Search for the cell housing the specified text and yield its [X, Y] center coordinate. 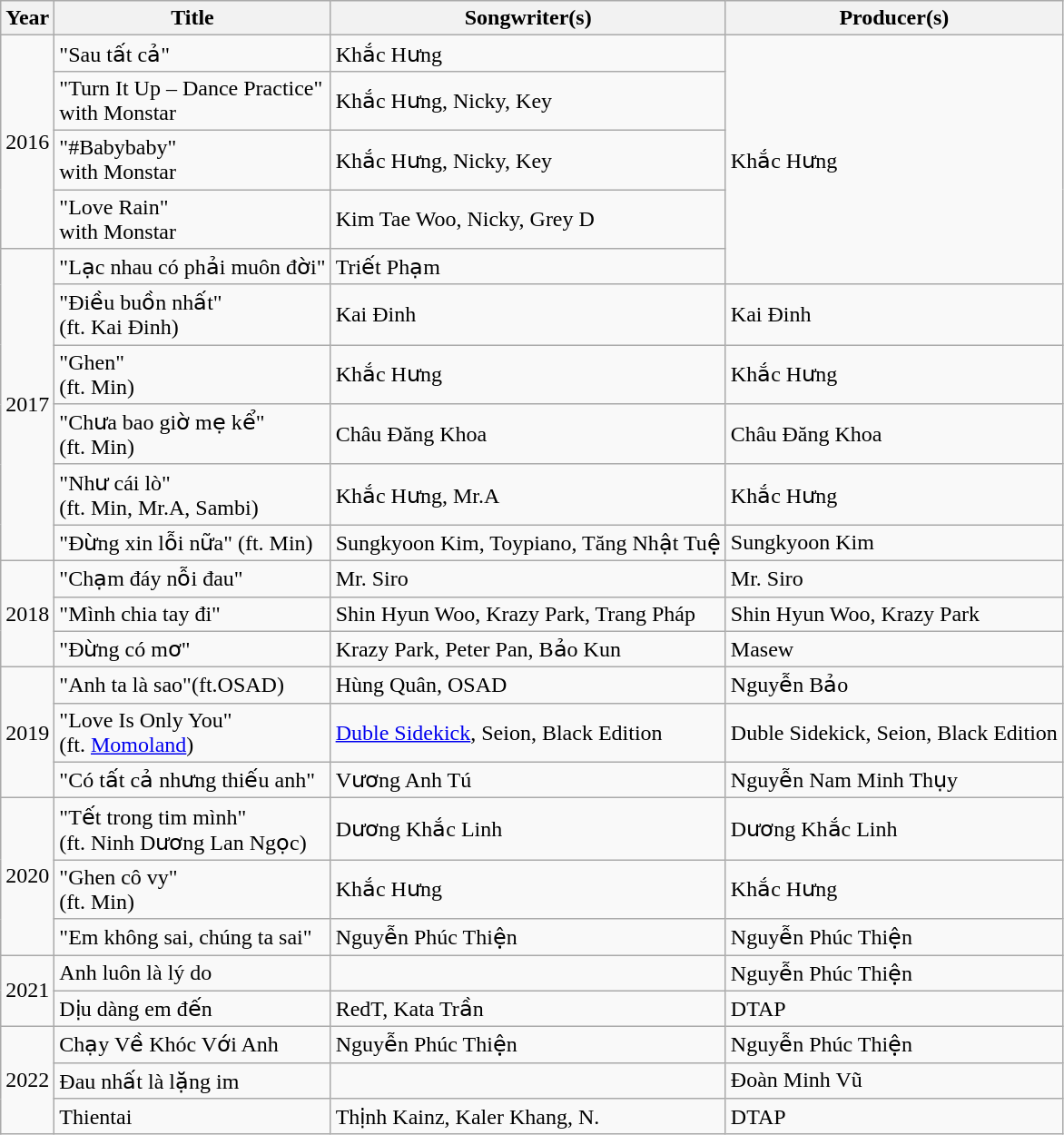
"Ghen"(ft. Min) [192, 374]
"Như cái lò"(ft. Min, Mr.A, Sambi) [192, 494]
Đoàn Minh Vũ [893, 1081]
Title [192, 18]
RedT, Kata Trần [528, 1009]
Nguyễn Bảo [893, 686]
"Ghen cô vy"(ft. Min) [192, 890]
Hùng Quân, OSAD [528, 686]
Anh luôn là lý do [192, 973]
Sungkyoon Kim, Toypiano, Tăng Nhật Tuệ [528, 543]
"Love Rain"with Monstar [192, 218]
"Turn It Up – Dance Practice"with Monstar [192, 100]
Thịnh Kainz, Kaler Khang, N. [528, 1117]
"Anh ta là sao"(ft.OSAD) [192, 686]
"Love Is Only You"(ft. Momoland) [192, 732]
Triết Phạm [528, 267]
"Đừng có mơ" [192, 649]
Sungkyoon Kim [893, 543]
Khắc Hưng, Mr.A [528, 494]
Songwriter(s) [528, 18]
Krazy Park, Peter Pan, Bảo Kun [528, 649]
Vương Anh Tú [528, 780]
Thientai [192, 1117]
"Điều buồn nhất"(ft. Kai Đinh) [192, 314]
Chạy Về Khóc Với Anh [192, 1045]
Year [27, 18]
2018 [27, 614]
Nguyễn Nam Minh Thụy [893, 780]
"Lạc nhau có phải muôn đời" [192, 267]
Producer(s) [893, 18]
Shin Hyun Woo, Krazy Park [893, 614]
"Sau tất cả" [192, 54]
2019 [27, 733]
"Chưa bao giờ mẹ kể"(ft. Min) [192, 434]
"Em không sai, chúng ta sai" [192, 937]
Shin Hyun Woo, Krazy Park, Trang Pháp [528, 614]
Masew [893, 649]
2020 [27, 877]
2022 [27, 1081]
"Chạm đáy nỗi đau" [192, 578]
Đau nhất là lặng im [192, 1081]
Dịu dàng em đến [192, 1009]
"#Babybaby"with Monstar [192, 160]
Kim Tae Woo, Nicky, Grey D [528, 218]
"Đừng xin lỗi nữa" (ft. Min) [192, 543]
2017 [27, 405]
2016 [27, 142]
"Mình chia tay đi" [192, 614]
"Có tất cả nhưng thiếu anh" [192, 780]
2021 [27, 992]
"Tết trong tim mình"(ft. Ninh Dương Lan Ngọc) [192, 829]
